Return the (X, Y) coordinate for the center point of the cell that contains the specified text.  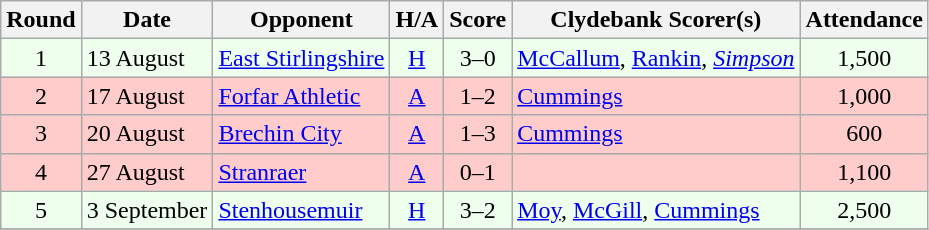
1,100 (864, 172)
2 (41, 96)
1 (41, 58)
Attendance (864, 20)
5 (41, 210)
27 August (147, 172)
13 August (147, 58)
20 August (147, 134)
3 (41, 134)
1,500 (864, 58)
H/A (417, 20)
1,000 (864, 96)
McCallum, Rankin, Simpson (656, 58)
0–1 (478, 172)
Moy, McGill, Cummings (656, 210)
Clydebank Scorer(s) (656, 20)
1–3 (478, 134)
1–2 (478, 96)
East Stirlingshire (302, 58)
3–2 (478, 210)
17 August (147, 96)
Stenhousemuir (302, 210)
Score (478, 20)
Stranraer (302, 172)
Date (147, 20)
3–0 (478, 58)
Forfar Athletic (302, 96)
4 (41, 172)
2,500 (864, 210)
600 (864, 134)
Round (41, 20)
Brechin City (302, 134)
3 September (147, 210)
Opponent (302, 20)
